Find where the given text appears and provide that cell's center as (X, Y) coordinate. 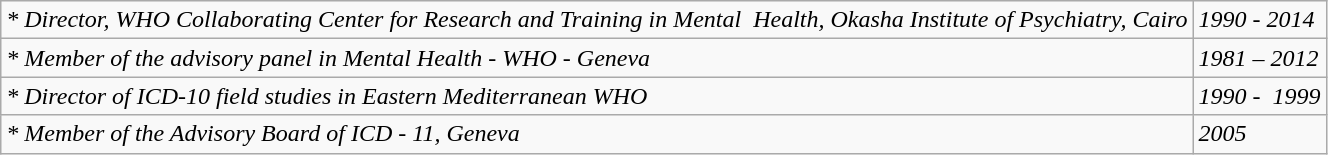
1981 – 2012 (1260, 58)
1990 - 2014 (1260, 20)
2005 (1260, 134)
* Member of the advisory panel in Mental Health - WHO - Geneva (597, 58)
* Member of the Advisory Board of ICD - 11, Geneva (597, 134)
* Director, WHO Collaborating Center for Research and Training in Mental Health, Okasha Institute of Psychiatry, Cairo (597, 20)
1990 - 1999 (1260, 96)
* Director of ICD-10 field studies in Eastern Mediterranean WHO (597, 96)
